Extract the [X, Y] coordinate from the center of the cell holding the provided text.  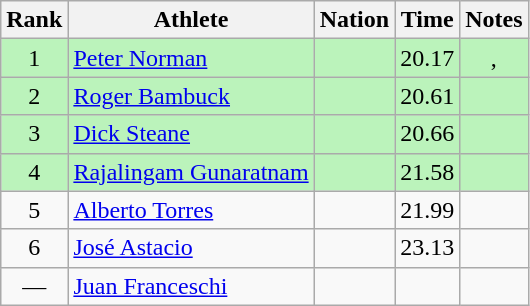
21.58 [428, 172]
5 [34, 210]
Roger Bambuck [191, 96]
, [494, 58]
— [34, 286]
20.61 [428, 96]
Dick Steane [191, 134]
2 [34, 96]
Rank [34, 20]
21.99 [428, 210]
20.17 [428, 58]
6 [34, 248]
Notes [494, 20]
20.66 [428, 134]
3 [34, 134]
1 [34, 58]
José Astacio [191, 248]
Rajalingam Gunaratnam [191, 172]
Alberto Torres [191, 210]
Peter Norman [191, 58]
Nation [354, 20]
Time [428, 20]
23.13 [428, 248]
Athlete [191, 20]
Juan Franceschi [191, 286]
4 [34, 172]
